Output the (X, Y) coordinate of the center of the cell containing the given text.  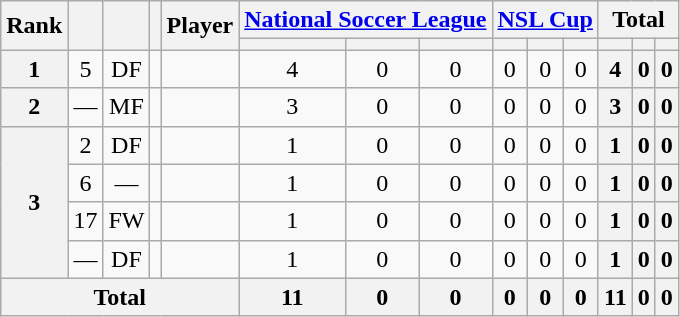
National Soccer League (366, 20)
NSL Cup (545, 20)
MF (126, 107)
17 (86, 221)
Rank (34, 26)
6 (86, 183)
Player (200, 26)
FW (126, 221)
5 (86, 69)
